Provide the (x, y) coordinate of the cell's center where the given text is located.  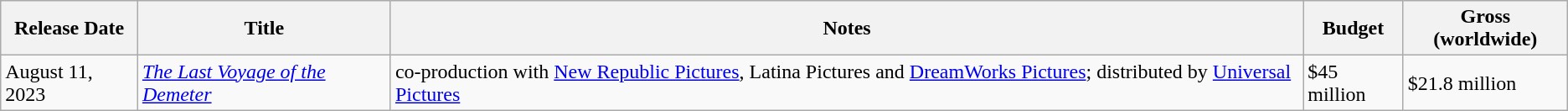
co-production with New Republic Pictures, Latina Pictures and DreamWorks Pictures; distributed by Universal Pictures (846, 82)
The Last Voyage of the Demeter (264, 82)
Notes (846, 29)
Gross (worldwide) (1485, 29)
August 11, 2023 (70, 82)
Release Date (70, 29)
$21.8 million (1485, 82)
$45 million (1354, 82)
Title (264, 29)
Budget (1354, 29)
